Scan for the cell matching the given text and deliver its [x, y] coordinate at center. 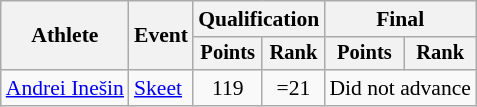
119 [228, 88]
Skeet [161, 88]
=21 [293, 88]
Event [161, 36]
Final [400, 19]
Andrei Inešin [65, 88]
Qualification [258, 19]
Athlete [65, 36]
Did not advance [400, 88]
